From the cell containing the given text, extract its center point as [x, y] coordinate. 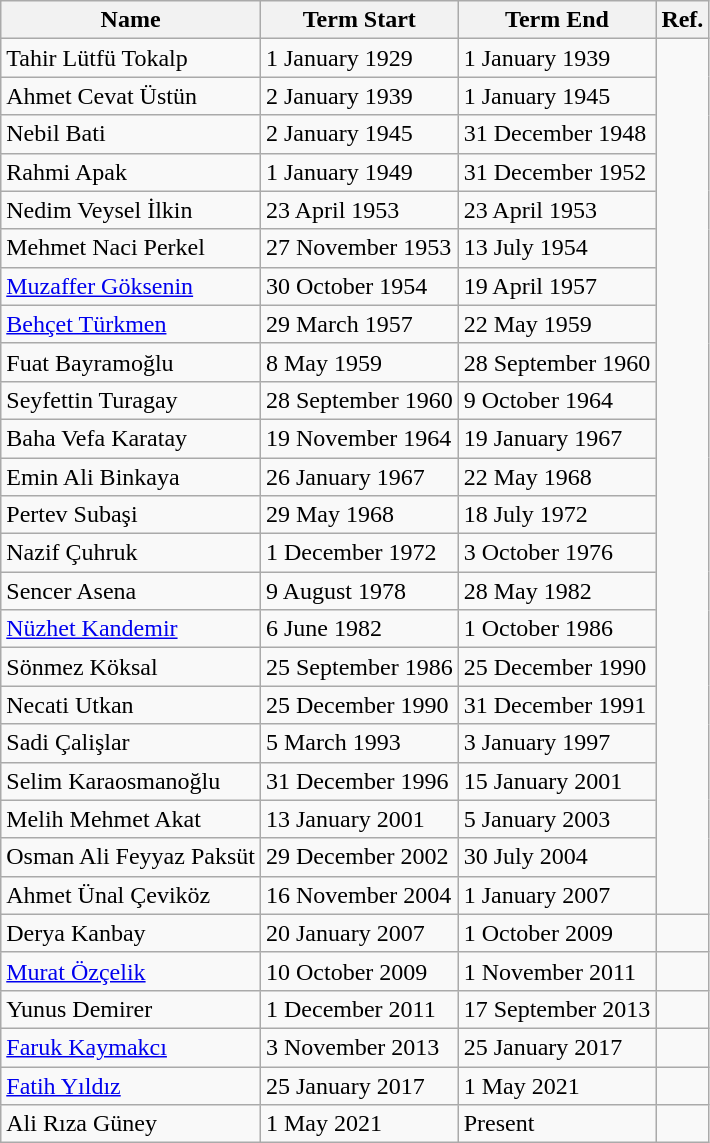
Nedim Veysel İlkin [131, 210]
Ref. [682, 20]
29 May 1968 [359, 515]
Term End [557, 20]
1 October 1986 [557, 629]
Present [557, 1124]
2 January 1945 [359, 134]
10 October 2009 [359, 971]
19 November 1964 [359, 438]
Sönmez Köksal [131, 667]
25 September 1986 [359, 667]
13 July 1954 [557, 248]
Emin Ali Binkaya [131, 477]
1 January 1945 [557, 96]
Rahmi Apak [131, 172]
Melih Mehmet Akat [131, 819]
18 July 1972 [557, 515]
22 May 1968 [557, 477]
Murat Özçelik [131, 971]
2 January 1939 [359, 96]
30 July 2004 [557, 857]
28 May 1982 [557, 591]
Nazif Çuhruk [131, 553]
29 March 1957 [359, 324]
Seyfettin Turagay [131, 400]
19 April 1957 [557, 286]
1 January 1929 [359, 58]
Ahmet Ünal Çeviköz [131, 895]
29 December 2002 [359, 857]
19 January 1967 [557, 438]
26 January 1967 [359, 477]
Term Start [359, 20]
31 December 1948 [557, 134]
1 October 2009 [557, 933]
15 January 2001 [557, 781]
31 December 1991 [557, 705]
Behçet Türkmen [131, 324]
Osman Ali Feyyaz Paksüt [131, 857]
1 January 1939 [557, 58]
16 November 2004 [359, 895]
6 June 1982 [359, 629]
8 May 1959 [359, 362]
Tahir Lütfü Tokalp [131, 58]
Ahmet Cevat Üstün [131, 96]
31 December 1952 [557, 172]
9 August 1978 [359, 591]
Mehmet Naci Perkel [131, 248]
Ali Rıza Güney [131, 1124]
1 December 1972 [359, 553]
5 March 1993 [359, 743]
Nebil Bati [131, 134]
1 January 1949 [359, 172]
9 October 1964 [557, 400]
Pertev Subaşi [131, 515]
1 December 2011 [359, 1009]
Sadi Çalişlar [131, 743]
Baha Vefa Karatay [131, 438]
3 October 1976 [557, 553]
1 January 2007 [557, 895]
20 January 2007 [359, 933]
17 September 2013 [557, 1009]
Fatih Yıldız [131, 1085]
Name [131, 20]
27 November 1953 [359, 248]
Nüzhet Kandemir [131, 629]
3 November 2013 [359, 1047]
5 January 2003 [557, 819]
Faruk Kaymakcı [131, 1047]
Selim Karaosmanoğlu [131, 781]
3 January 1997 [557, 743]
Fuat Bayramoğlu [131, 362]
Necati Utkan [131, 705]
Derya Kanbay [131, 933]
1 November 2011 [557, 971]
22 May 1959 [557, 324]
30 October 1954 [359, 286]
Sencer Asena [131, 591]
Yunus Demirer [131, 1009]
13 January 2001 [359, 819]
Muzaffer Göksenin [131, 286]
31 December 1996 [359, 781]
